Search for the cell housing the specified text and yield its (X, Y) center coordinate. 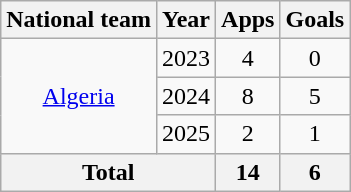
4 (248, 58)
1 (315, 134)
2024 (186, 96)
Year (186, 20)
Total (108, 172)
Algeria (79, 96)
6 (315, 172)
Apps (248, 20)
Goals (315, 20)
8 (248, 96)
2 (248, 134)
14 (248, 172)
2025 (186, 134)
5 (315, 96)
National team (79, 20)
2023 (186, 58)
0 (315, 58)
